Return [x, y] of the center of cell containing provided text 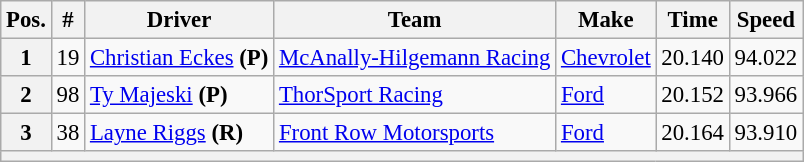
# [68, 20]
20.140 [692, 58]
Chevrolet [606, 58]
19 [68, 58]
38 [68, 133]
20.152 [692, 95]
20.164 [692, 133]
93.910 [766, 133]
3 [26, 133]
Ty Majeski (P) [180, 95]
Make [606, 20]
McAnally-Hilgemann Racing [415, 58]
Team [415, 20]
98 [68, 95]
ThorSport Racing [415, 95]
Layne Riggs (R) [180, 133]
93.966 [766, 95]
Speed [766, 20]
Driver [180, 20]
Time [692, 20]
Christian Eckes (P) [180, 58]
1 [26, 58]
2 [26, 95]
94.022 [766, 58]
Pos. [26, 20]
Front Row Motorsports [415, 133]
